Locate the cell with the specified text and output its [X, Y] center coordinate. 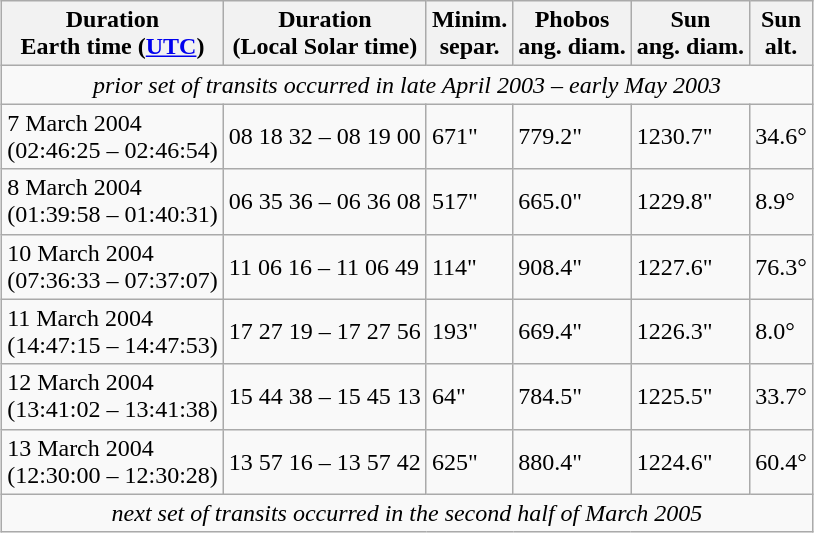
64" [469, 396]
15 44 38 – 15 45 13 [324, 396]
Phobosang. diam. [572, 34]
60.4° [782, 462]
33.7° [782, 396]
next set of transits occurred in the second half of March 2005 [408, 513]
11 March 2004(14:47:15 – 14:47:53) [113, 332]
7 March 2004(02:46:25 – 02:46:54) [113, 136]
8.0° [782, 332]
06 35 36 – 06 36 08 [324, 202]
17 27 19 – 17 27 56 [324, 332]
669.4" [572, 332]
193" [469, 332]
1226.3" [690, 332]
1224.6" [690, 462]
Duration(Local Solar time) [324, 34]
1227.6" [690, 266]
8.9° [782, 202]
665.0" [572, 202]
779.2" [572, 136]
1230.7" [690, 136]
Sunalt. [782, 34]
10 March 2004(07:36:33 – 07:37:07) [113, 266]
34.6° [782, 136]
671" [469, 136]
Minim.separ. [469, 34]
1225.5" [690, 396]
76.3° [782, 266]
114" [469, 266]
08 18 32 – 08 19 00 [324, 136]
880.4" [572, 462]
12 March 2004(13:41:02 – 13:41:38) [113, 396]
Sunang. diam. [690, 34]
625" [469, 462]
DurationEarth time (UTC) [113, 34]
8 March 2004(01:39:58 – 01:40:31) [113, 202]
784.5" [572, 396]
13 March 2004(12:30:00 – 12:30:28) [113, 462]
11 06 16 – 11 06 49 [324, 266]
prior set of transits occurred in late April 2003 – early May 2003 [408, 85]
517" [469, 202]
908.4" [572, 266]
13 57 16 – 13 57 42 [324, 462]
1229.8" [690, 202]
